Search for the cell housing the specified text and yield its (X, Y) center coordinate. 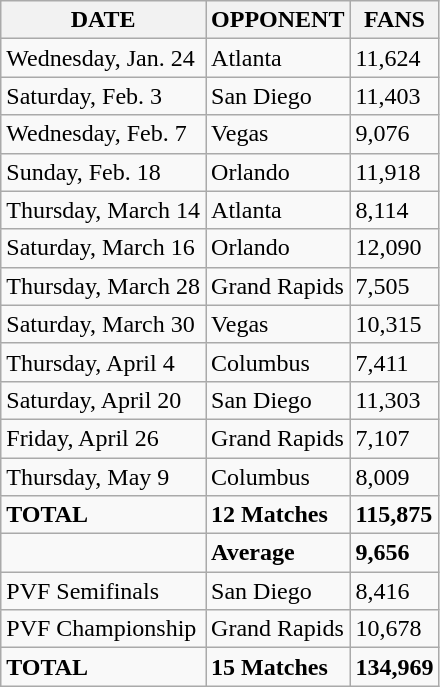
Saturday, April 20 (104, 400)
12 Matches (278, 515)
Sunday, Feb. 18 (104, 172)
9,076 (394, 134)
7,107 (394, 438)
PVF Championship (104, 629)
Thursday, March 28 (104, 286)
Thursday, March 14 (104, 210)
Wednesday, Feb. 7 (104, 134)
115,875 (394, 515)
Saturday, Feb. 3 (104, 96)
8,114 (394, 210)
11,303 (394, 400)
Saturday, March 16 (104, 248)
DATE (104, 20)
7,505 (394, 286)
134,969 (394, 667)
11,918 (394, 172)
Thursday, May 9 (104, 477)
12,090 (394, 248)
FANS (394, 20)
Thursday, April 4 (104, 362)
OPPONENT (278, 20)
PVF Semifinals (104, 591)
7,411 (394, 362)
Saturday, March 30 (104, 324)
Average (278, 553)
8,009 (394, 477)
10,315 (394, 324)
Friday, April 26 (104, 438)
8,416 (394, 591)
15 Matches (278, 667)
9,656 (394, 553)
11,403 (394, 96)
10,678 (394, 629)
11,624 (394, 58)
Wednesday, Jan. 24 (104, 58)
